Extract the [x, y] coordinate from the center of the cell holding the provided text.  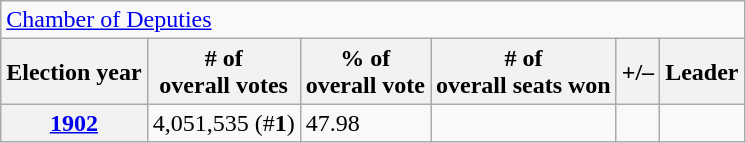
Election year [74, 72]
# ofoverall votes [224, 72]
47.98 [365, 123]
1902 [74, 123]
4,051,535 (#1) [224, 123]
# ofoverall seats won [524, 72]
% ofoverall vote [365, 72]
+/– [638, 72]
Chamber of Deputies [372, 20]
Leader [702, 72]
